Pinpoint the cell where the given text exists, returning its [X, Y] midpoint coordinate. 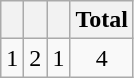
Total [102, 20]
2 [36, 58]
4 [102, 58]
